Determine the [X, Y] coordinate at the center of the cell enclosing the given text.  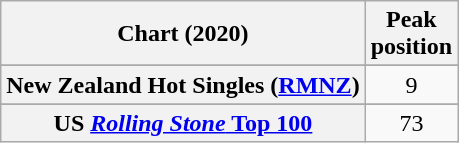
US Rolling Stone Top 100 [183, 123]
New Zealand Hot Singles (RMNZ) [183, 85]
Peakposition [411, 34]
73 [411, 123]
Chart (2020) [183, 34]
9 [411, 85]
